From the cell containing the given text, extract its center point as [x, y] coordinate. 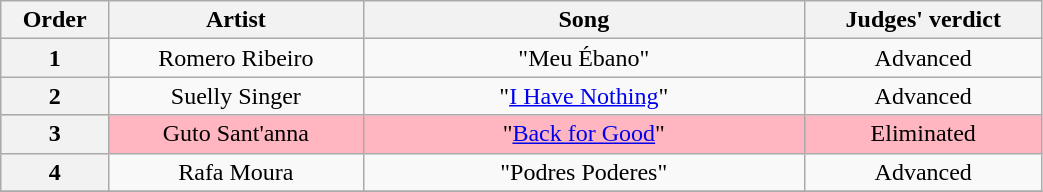
2 [55, 96]
Artist [236, 20]
Song [584, 20]
Romero Ribeiro [236, 58]
Rafa Moura [236, 172]
"Meu Ébano" [584, 58]
3 [55, 134]
"Podres Poderes" [584, 172]
Judges' verdict [923, 20]
1 [55, 58]
Suelly Singer [236, 96]
Guto Sant'anna [236, 134]
Eliminated [923, 134]
"Back for Good" [584, 134]
Order [55, 20]
"I Have Nothing" [584, 96]
4 [55, 172]
